Find where the given text appears and provide that cell's center as [x, y] coordinate. 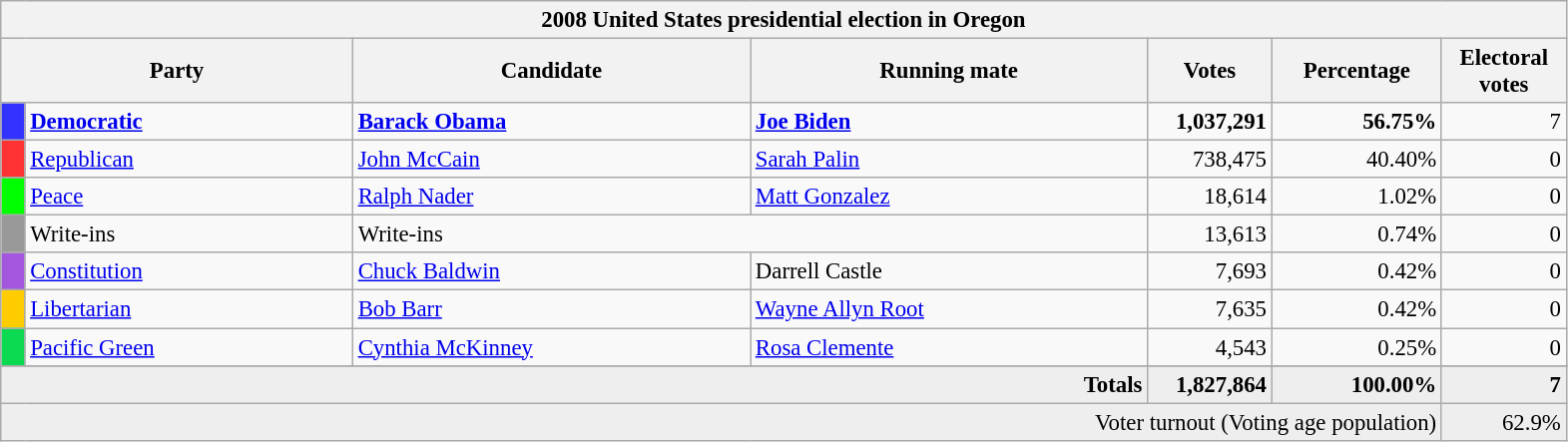
John McCain [551, 160]
Darrell Castle [949, 272]
18,614 [1210, 197]
Candidate [551, 72]
Peace [189, 197]
1,037,291 [1210, 122]
Bob Barr [551, 309]
2008 United States presidential election in Oregon [784, 20]
0.74% [1356, 234]
Party [178, 72]
Libertarian [189, 309]
Chuck Baldwin [551, 272]
4,543 [1210, 347]
1,827,864 [1210, 384]
Cynthia McKinney [551, 347]
Voter turnout (Voting age population) [722, 422]
Running mate [949, 72]
1.02% [1356, 197]
Sarah Palin [949, 160]
40.40% [1356, 160]
Matt Gonzalez [949, 197]
Constitution [189, 272]
Democratic [189, 122]
0.25% [1356, 347]
7,635 [1210, 309]
56.75% [1356, 122]
Wayne Allyn Root [949, 309]
62.9% [1503, 422]
Electoral votes [1503, 72]
Percentage [1356, 72]
100.00% [1356, 384]
Ralph Nader [551, 197]
Republican [189, 160]
13,613 [1210, 234]
Rosa Clemente [949, 347]
Votes [1210, 72]
738,475 [1210, 160]
Totals [575, 384]
Joe Biden [949, 122]
7,693 [1210, 272]
Pacific Green [189, 347]
Barack Obama [551, 122]
